Find where the given text appears and provide that cell's center as [x, y] coordinate. 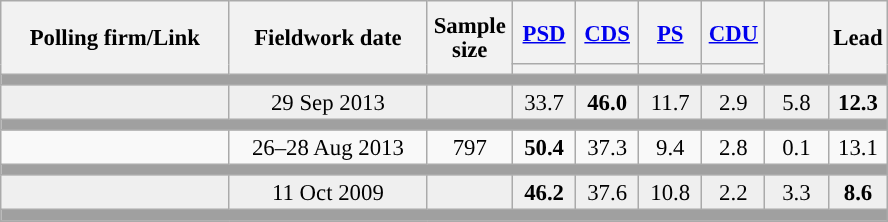
12.3 [858, 102]
2.9 [734, 102]
3.3 [796, 194]
9.4 [670, 148]
37.3 [608, 148]
PS [670, 32]
46.0 [608, 102]
29 Sep 2013 [328, 102]
37.6 [608, 194]
50.4 [544, 148]
Fieldwork date [328, 38]
33.7 [544, 102]
46.2 [544, 194]
13.1 [858, 148]
11.7 [670, 102]
8.6 [858, 194]
Polling firm/Link [115, 38]
CDS [608, 32]
797 [470, 148]
5.8 [796, 102]
11 Oct 2009 [328, 194]
26–28 Aug 2013 [328, 148]
2.2 [734, 194]
PSD [544, 32]
10.8 [670, 194]
2.8 [734, 148]
0.1 [796, 148]
CDU [734, 32]
Sample size [470, 38]
Lead [858, 38]
